Provide the [x, y] coordinate of the cell's center where the given text is located.  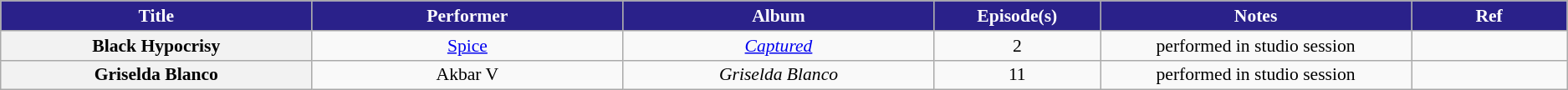
Akbar V [467, 75]
11 [1017, 75]
Black Hypocrisy [156, 46]
Notes [1256, 16]
Ref [1489, 16]
Captured [779, 46]
Episode(s) [1017, 16]
Spice [467, 46]
Album [779, 16]
2 [1017, 46]
Title [156, 16]
Performer [467, 16]
